Extract the (x, y) coordinate from the center of the cell holding the provided text.  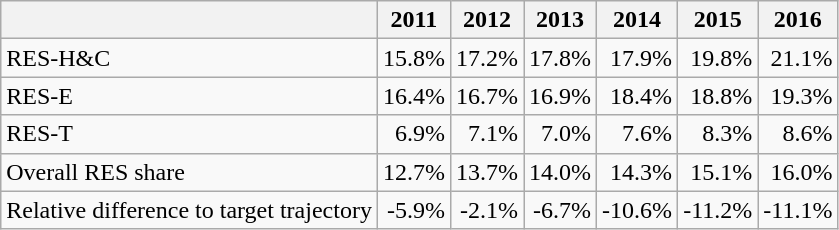
19.8% (718, 58)
17.8% (560, 58)
15.1% (718, 172)
18.8% (718, 96)
-11.1% (798, 210)
RES-T (190, 134)
RES-H&C (190, 58)
2015 (718, 20)
-5.9% (414, 210)
15.8% (414, 58)
14.0% (560, 172)
16.9% (560, 96)
2014 (638, 20)
7.6% (638, 134)
Overall RES share (190, 172)
-2.1% (486, 210)
19.3% (798, 96)
8.3% (718, 134)
17.2% (486, 58)
6.9% (414, 134)
21.1% (798, 58)
13.7% (486, 172)
17.9% (638, 58)
2012 (486, 20)
16.0% (798, 172)
16.4% (414, 96)
18.4% (638, 96)
Relative difference to target trajectory (190, 210)
-11.2% (718, 210)
8.6% (798, 134)
12.7% (414, 172)
-10.6% (638, 210)
2016 (798, 20)
16.7% (486, 96)
RES-E (190, 96)
-6.7% (560, 210)
7.1% (486, 134)
7.0% (560, 134)
2013 (560, 20)
14.3% (638, 172)
2011 (414, 20)
